Determine the (x, y) coordinate at the center of the cell enclosing the given text.  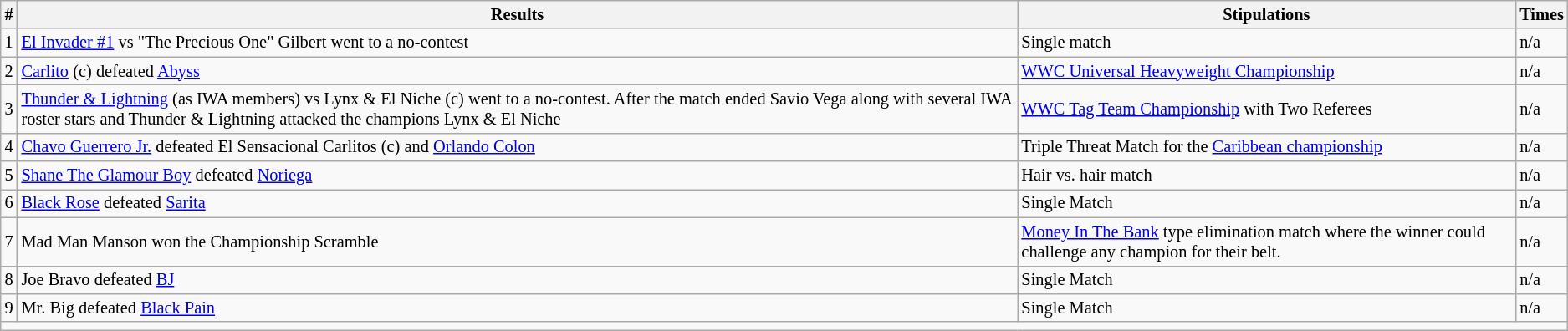
Single match (1266, 43)
Mad Man Manson won the Championship Scramble (518, 242)
2 (9, 71)
Joe Bravo defeated BJ (518, 280)
8 (9, 280)
Chavo Guerrero Jr. defeated El Sensacional Carlitos (c) and Orlando Colon (518, 147)
WWC Universal Heavyweight Championship (1266, 71)
El Invader #1 vs "The Precious One" Gilbert went to a no-contest (518, 43)
1 (9, 43)
3 (9, 109)
# (9, 14)
Hair vs. hair match (1266, 176)
Carlito (c) defeated Abyss (518, 71)
WWC Tag Team Championship with Two Referees (1266, 109)
7 (9, 242)
Times (1542, 14)
4 (9, 147)
Stipulations (1266, 14)
Money In The Bank type elimination match where the winner could challenge any champion for their belt. (1266, 242)
Shane The Glamour Boy defeated Noriega (518, 176)
6 (9, 203)
5 (9, 176)
Black Rose defeated Sarita (518, 203)
Results (518, 14)
Mr. Big defeated Black Pain (518, 308)
9 (9, 308)
Triple Threat Match for the Caribbean championship (1266, 147)
